Scan for the cell matching the given text and deliver its [x, y] coordinate at center. 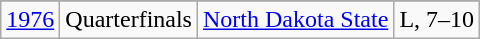
L, 7–10 [437, 20]
Quarterfinals [129, 20]
1976 [30, 20]
North Dakota State [295, 20]
